Locate the cell with the specified text and output its (X, Y) center coordinate. 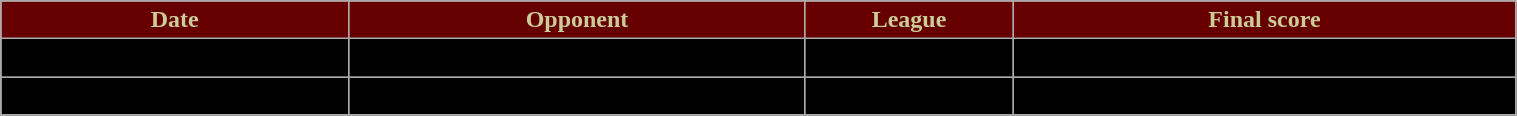
Final score (1264, 20)
September 22 (175, 96)
CIS (909, 58)
Western Mustangs (577, 58)
Date (175, 20)
9–1, Minnesota (1264, 96)
Opponent (577, 20)
League (909, 20)
September 28 (175, 58)
2–0, Boston College (1264, 58)
Whitby Wolves (577, 96)
PWHL (909, 96)
